Pinpoint the cell where the given text exists, returning its [x, y] midpoint coordinate. 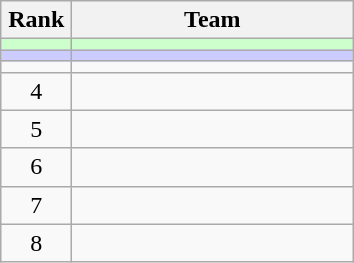
5 [36, 129]
6 [36, 167]
7 [36, 205]
Rank [36, 20]
4 [36, 91]
Team [212, 20]
8 [36, 243]
